Scan for the cell matching the given text and deliver its (X, Y) coordinate at center. 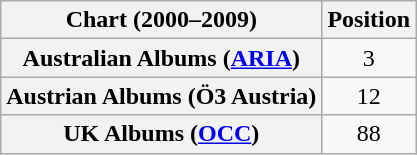
12 (369, 96)
UK Albums (OCC) (162, 134)
88 (369, 134)
Position (369, 20)
Australian Albums (ARIA) (162, 58)
Chart (2000–2009) (162, 20)
Austrian Albums (Ö3 Austria) (162, 96)
3 (369, 58)
